Find where the given text appears and provide that cell's center as (x, y) coordinate. 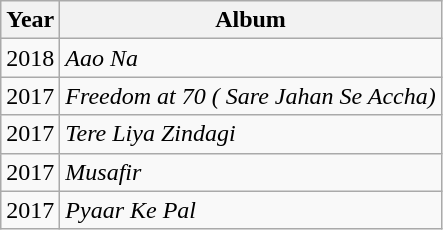
Year (30, 20)
Tere Liya Zindagi (250, 134)
Freedom at 70 ( Sare Jahan Se Accha) (250, 96)
2018 (30, 58)
Pyaar Ke Pal (250, 210)
Album (250, 20)
Musafir (250, 172)
Aao Na (250, 58)
